Pinpoint the cell where the given text exists, returning its [X, Y] midpoint coordinate. 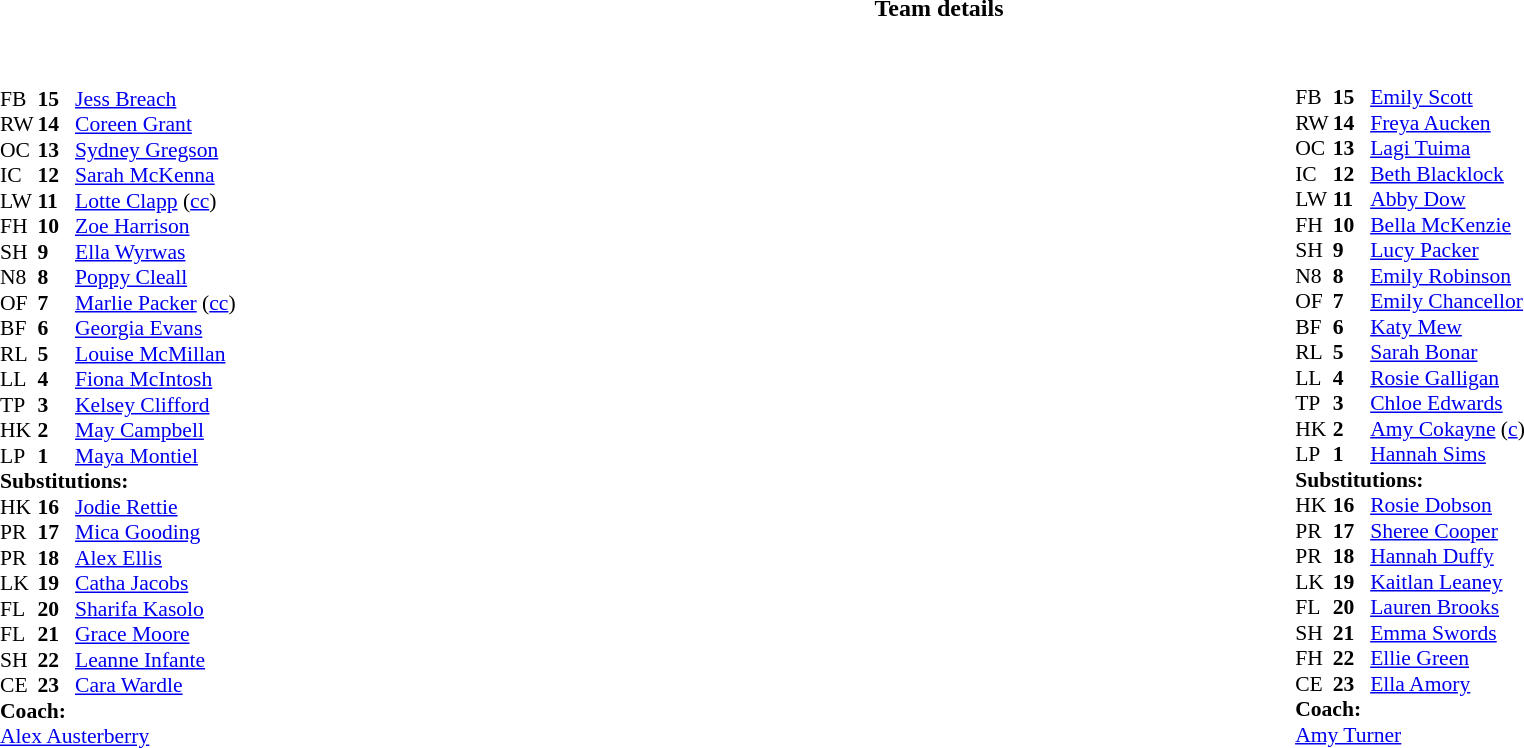
Zoe Harrison [156, 227]
Kelsey Clifford [156, 405]
Coach: [118, 711]
Lotte Clapp (cc) [156, 201]
Leanne Infante [156, 660]
Poppy Cleall [156, 277]
Fiona McIntosh [156, 379]
Sydney Gregson [156, 150]
Substitutions: [118, 481]
Marlie Packer (cc) [156, 303]
Sharifa Kasolo [156, 609]
Mica Gooding [156, 533]
Ella Wyrwas [156, 252]
May Campbell [156, 431]
Sarah McKenna [156, 175]
Jess Breach [156, 99]
Coreen Grant [156, 125]
Cara Wardle [156, 685]
Catha Jacobs [156, 583]
Louise McMillan [156, 354]
Jodie Rettie [156, 507]
Alex Ellis [156, 558]
Georgia Evans [156, 329]
Grace Moore [156, 635]
Maya Montiel [156, 456]
